Scan for the cell matching the given text and deliver its [x, y] coordinate at center. 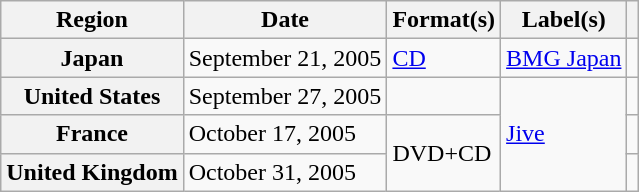
Format(s) [444, 20]
Label(s) [564, 20]
October 17, 2005 [285, 134]
France [92, 134]
October 31, 2005 [285, 172]
September 27, 2005 [285, 96]
BMG Japan [564, 58]
Region [92, 20]
Date [285, 20]
DVD+CD [444, 153]
Japan [92, 58]
Jive [564, 134]
United States [92, 96]
September 21, 2005 [285, 58]
CD [444, 58]
United Kingdom [92, 172]
